Detect which cell encompasses the target text, then output its (X, Y) center coordinate. 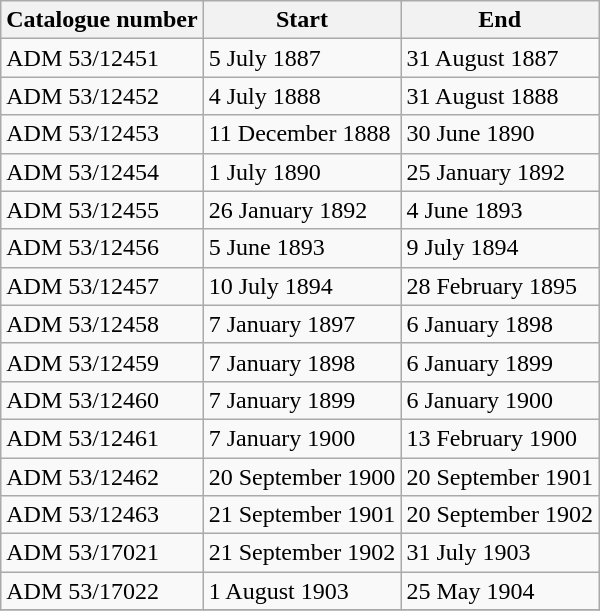
21 September 1901 (302, 515)
13 February 1900 (500, 438)
Catalogue number (102, 20)
ADM 53/12458 (102, 324)
31 August 1887 (500, 58)
ADM 53/12453 (102, 134)
ADM 53/17022 (102, 591)
ADM 53/12454 (102, 172)
ADM 53/17021 (102, 553)
ADM 53/12451 (102, 58)
ADM 53/12456 (102, 248)
Start (302, 20)
7 January 1898 (302, 362)
5 June 1893 (302, 248)
10 July 1894 (302, 286)
9 July 1894 (500, 248)
26 January 1892 (302, 210)
4 July 1888 (302, 96)
7 January 1899 (302, 400)
6 January 1899 (500, 362)
ADM 53/12457 (102, 286)
ADM 53/12463 (102, 515)
7 January 1897 (302, 324)
ADM 53/12459 (102, 362)
30 June 1890 (500, 134)
6 January 1900 (500, 400)
31 August 1888 (500, 96)
6 January 1898 (500, 324)
5 July 1887 (302, 58)
11 December 1888 (302, 134)
ADM 53/12461 (102, 438)
20 September 1901 (500, 477)
7 January 1900 (302, 438)
31 July 1903 (500, 553)
1 August 1903 (302, 591)
ADM 53/12462 (102, 477)
End (500, 20)
25 May 1904 (500, 591)
25 January 1892 (500, 172)
ADM 53/12455 (102, 210)
20 September 1902 (500, 515)
20 September 1900 (302, 477)
ADM 53/12452 (102, 96)
4 June 1893 (500, 210)
28 February 1895 (500, 286)
21 September 1902 (302, 553)
1 July 1890 (302, 172)
ADM 53/12460 (102, 400)
